Scan for the cell matching the given text and deliver its [X, Y] coordinate at center. 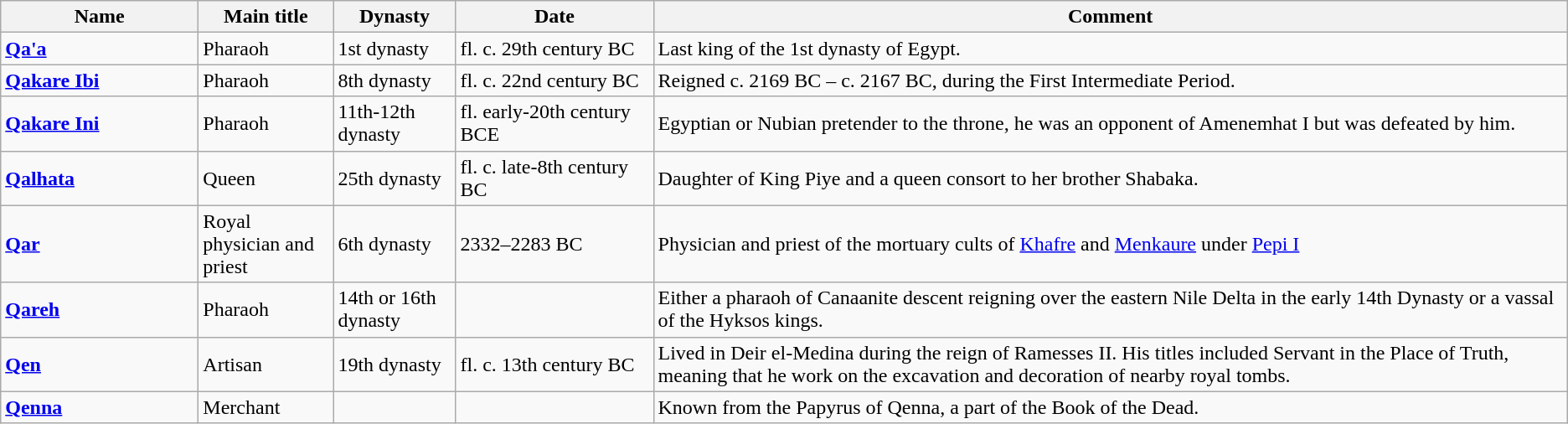
Qakare Ini [100, 124]
1st dynasty [395, 49]
Qen [100, 364]
Physician and priest of the mortuary cults of Khafre and Menkaure under Pepi I [1111, 244]
25th dynasty [395, 178]
Qenna [100, 407]
fl. c. 29th century BC [554, 49]
Comment [1111, 17]
Queen [266, 178]
Daughter of King Piye and a queen consort to her brother Shabaka. [1111, 178]
fl. c. 22nd century BC [554, 80]
Dynasty [395, 17]
Egyptian or Nubian pretender to the throne, he was an opponent of Amenemhat I but was defeated by him. [1111, 124]
Qa'a [100, 49]
Last king of the 1st dynasty of Egypt. [1111, 49]
Either a pharaoh of Canaanite descent reigning over the eastern Nile Delta in the early 14th Dynasty or a vassal of the Hyksos kings. [1111, 310]
Royal physician and priest [266, 244]
Qakare Ibi [100, 80]
6th dynasty [395, 244]
2332–2283 BC [554, 244]
fl. c. 13th century BC [554, 364]
Qalhata [100, 178]
8th dynasty [395, 80]
fl. early-20th century BCE [554, 124]
14th or 16th dynasty [395, 310]
fl. c. late-8th century BC [554, 178]
Artisan [266, 364]
Main title [266, 17]
Name [100, 17]
Merchant [266, 407]
Qar [100, 244]
Reigned c. 2169 BC – c. 2167 BC, during the First Intermediate Period. [1111, 80]
Known from the Papyrus of Qenna, a part of the Book of the Dead. [1111, 407]
Date [554, 17]
19th dynasty [395, 364]
11th-12th dynasty [395, 124]
Qareh [100, 310]
